Capture the cell that displays the provided text and extract its (x, y) central coordinate. 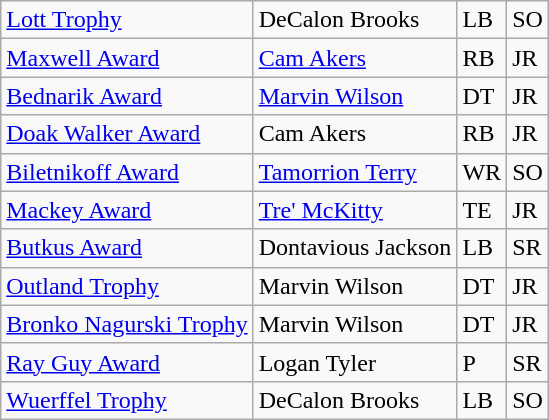
Butkus Award (127, 248)
Dontavious Jackson (355, 248)
Wuerffel Trophy (127, 400)
Bronko Nagurski Trophy (127, 324)
P (482, 362)
Tre' McKitty (355, 210)
Ray Guy Award (127, 362)
Biletnikoff Award (127, 172)
Doak Walker Award (127, 134)
Maxwell Award (127, 58)
Lott Trophy (127, 20)
Outland Trophy (127, 286)
TE (482, 210)
Bednarik Award (127, 96)
WR (482, 172)
Logan Tyler (355, 362)
Mackey Award (127, 210)
Tamorrion Terry (355, 172)
